Find where the given text appears and provide that cell's center as (x, y) coordinate. 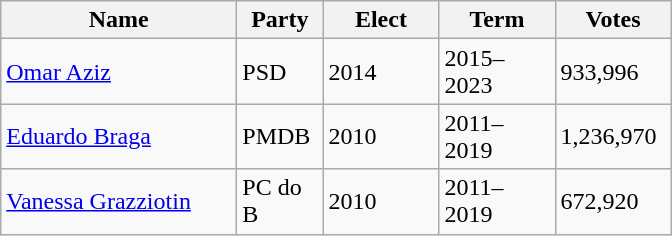
PSD (280, 72)
Term (497, 20)
Party (280, 20)
Name (119, 20)
PMDB (280, 136)
PC do B (280, 202)
Vanessa Grazziotin (119, 202)
1,236,970 (613, 136)
933,996 (613, 72)
2014 (381, 72)
Eduardo Braga (119, 136)
Omar Aziz (119, 72)
672,920 (613, 202)
2015–2023 (497, 72)
Votes (613, 20)
Elect (381, 20)
